Detect which cell encompasses the target text, then output its [x, y] center coordinate. 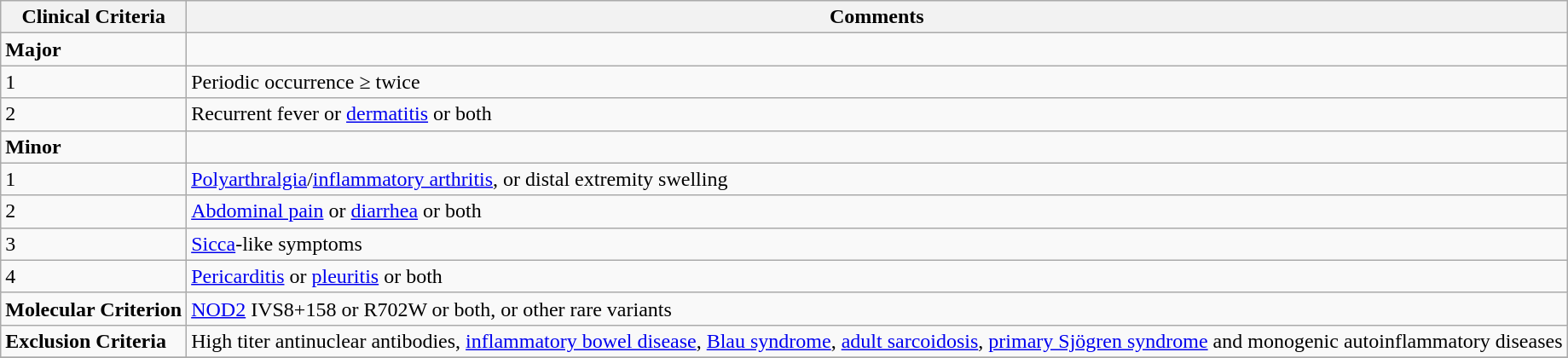
4 [94, 276]
Molecular Criterion [94, 309]
Minor [94, 147]
Periodic occurrence ≥ twice [877, 82]
Polyarthralgia/inflammatory arthritis, or distal extremity swelling [877, 179]
Clinical Criteria [94, 17]
Comments [877, 17]
Recurrent fever or dermatitis or both [877, 114]
Abdominal pain or diarrhea or both [877, 211]
Pericarditis or pleuritis or both [877, 276]
3 [94, 244]
Exclusion Criteria [94, 341]
Major [94, 49]
Sicca-like symptoms [877, 244]
NOD2 IVS8+158 or R702W or both, or other rare variants [877, 309]
